From the cell containing the given text, extract its center point as [X, Y] coordinate. 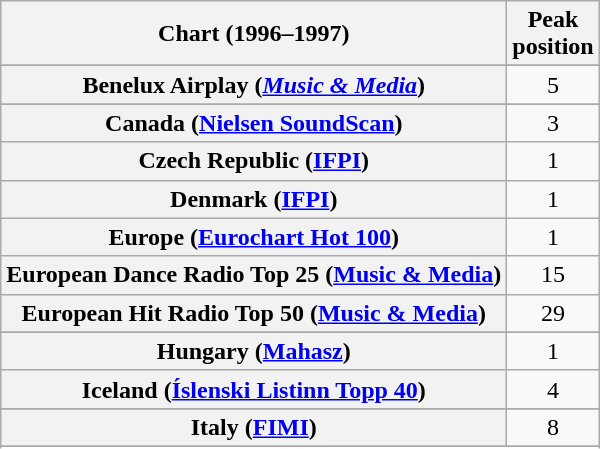
Czech Republic (IFPI) [254, 161]
Benelux Airplay (Music & Media) [254, 85]
Chart (1996–1997) [254, 34]
5 [553, 85]
29 [553, 313]
Iceland (Íslenski Listinn Topp 40) [254, 389]
Hungary (Mahasz) [254, 351]
Europe (Eurochart Hot 100) [254, 237]
3 [553, 123]
European Dance Radio Top 25 (Music & Media) [254, 275]
European Hit Radio Top 50 (Music & Media) [254, 313]
Italy (FIMI) [254, 427]
Denmark (IFPI) [254, 199]
Canada (Nielsen SoundScan) [254, 123]
4 [553, 389]
8 [553, 427]
15 [553, 275]
Peakposition [553, 34]
